Capture the cell that displays the provided text and extract its (x, y) central coordinate. 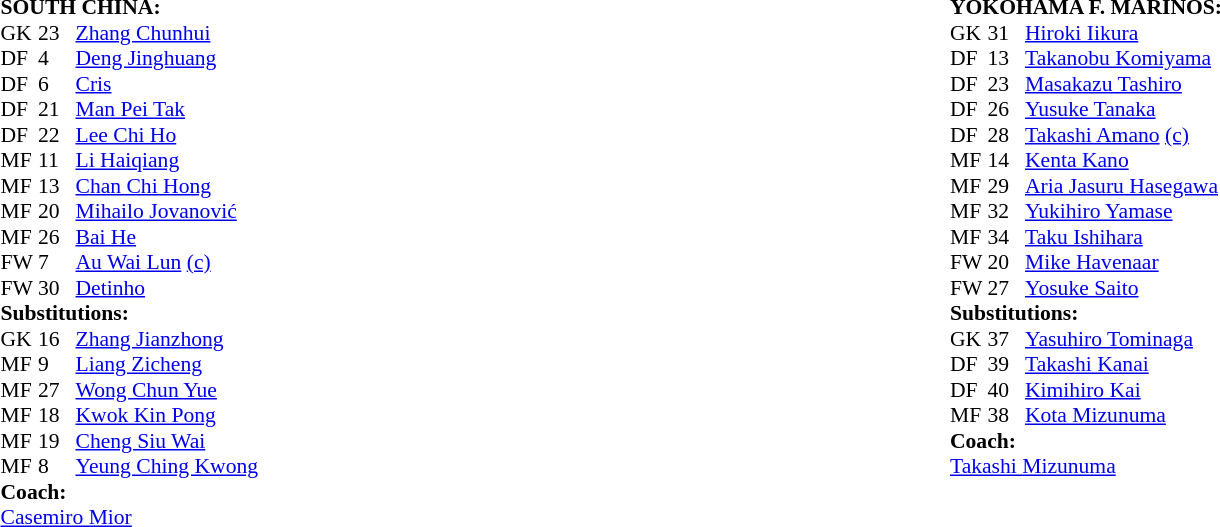
4 (57, 59)
Substitutions: (129, 313)
22 (57, 135)
Coach: (129, 492)
Chan Chi Hong (168, 186)
21 (57, 109)
37 (1006, 339)
Cheng Siu Wai (168, 441)
Mihailo Jovanović (168, 211)
Au Wai Lun (c) (168, 263)
Lee Chi Ho (168, 135)
11 (57, 161)
31 (1006, 33)
32 (1006, 211)
Yeung Ching Kwong (168, 467)
Detinho (168, 288)
38 (1006, 415)
Wong Chun Yue (168, 390)
14 (1006, 161)
Cris (168, 84)
40 (1006, 390)
Li Haiqiang (168, 161)
8 (57, 467)
Kwok Kin Pong (168, 415)
7 (57, 263)
Deng Jinghuang (168, 59)
39 (1006, 365)
Zhang Jianzhong (168, 339)
29 (1006, 186)
9 (57, 365)
19 (57, 441)
Liang Zicheng (168, 365)
6 (57, 84)
28 (1006, 135)
Bai He (168, 237)
Man Pei Tak (168, 109)
18 (57, 415)
Zhang Chunhui (168, 33)
34 (1006, 237)
16 (57, 339)
30 (57, 288)
